Provide the (X, Y) coordinate of the cell's center where the given text is located.  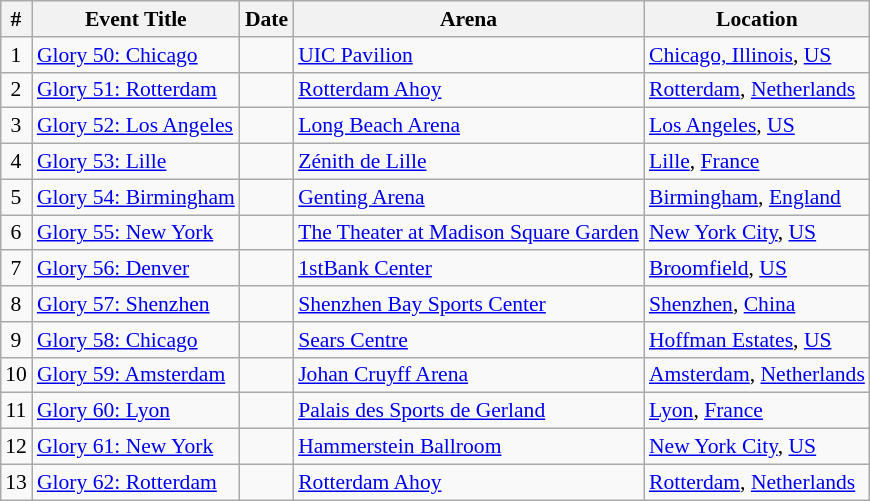
The Theater at Madison Square Garden (468, 233)
Hoffman Estates, US (757, 340)
Location (757, 19)
Glory 50: Chicago (136, 55)
6 (16, 233)
UIC Pavilion (468, 55)
Arena (468, 19)
Glory 62: Rotterdam (136, 482)
Palais des Sports de Gerland (468, 411)
1stBank Center (468, 269)
Glory 61: New York (136, 447)
Glory 58: Chicago (136, 340)
Zénith de Lille (468, 162)
9 (16, 340)
13 (16, 482)
Glory 52: Los Angeles (136, 126)
8 (16, 304)
Lyon, France (757, 411)
Birmingham, England (757, 197)
Genting Arena (468, 197)
# (16, 19)
2 (16, 90)
Los Angeles, US (757, 126)
12 (16, 447)
Broomfield, US (757, 269)
11 (16, 411)
Sears Centre (468, 340)
Event Title (136, 19)
Glory 56: Denver (136, 269)
5 (16, 197)
10 (16, 375)
Long Beach Arena (468, 126)
Date (266, 19)
Johan Cruyff Arena (468, 375)
Glory 60: Lyon (136, 411)
4 (16, 162)
Shenzhen, China (757, 304)
Glory 59: Amsterdam (136, 375)
Glory 51: Rotterdam (136, 90)
Glory 57: Shenzhen (136, 304)
1 (16, 55)
Glory 54: Birmingham (136, 197)
Amsterdam, Netherlands (757, 375)
Shenzhen Bay Sports Center (468, 304)
Hammerstein Ballroom (468, 447)
7 (16, 269)
3 (16, 126)
Glory 53: Lille (136, 162)
Chicago, Illinois, US (757, 55)
Lille, France (757, 162)
Glory 55: New York (136, 233)
